Extract the [X, Y] coordinate from the center of the cell holding the provided text.  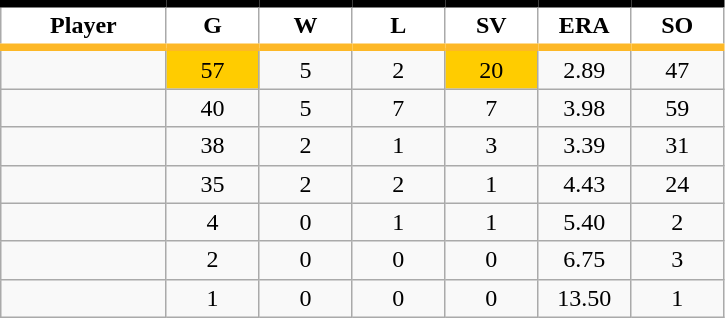
4.43 [584, 184]
38 [212, 146]
ERA [584, 26]
3.98 [584, 108]
Player [84, 26]
L [398, 26]
13.50 [584, 298]
31 [678, 146]
4 [212, 222]
3.39 [584, 146]
6.75 [584, 260]
24 [678, 184]
20 [492, 68]
G [212, 26]
SV [492, 26]
W [306, 26]
47 [678, 68]
35 [212, 184]
5.40 [584, 222]
59 [678, 108]
2.89 [584, 68]
57 [212, 68]
40 [212, 108]
SO [678, 26]
